Detect which cell encompasses the target text, then output its [x, y] center coordinate. 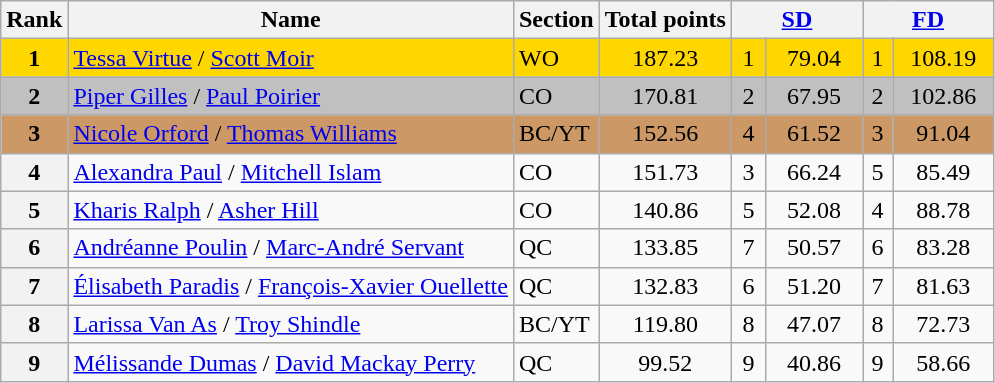
Kharis Ralph / Asher Hill [291, 210]
61.52 [814, 134]
170.81 [665, 96]
91.04 [944, 134]
67.95 [814, 96]
88.78 [944, 210]
Andréanne Poulin / Marc-André Servant [291, 248]
58.66 [944, 362]
51.20 [814, 286]
Section [556, 20]
119.80 [665, 324]
Alexandra Paul / Mitchell Islam [291, 172]
151.73 [665, 172]
187.23 [665, 58]
Mélissande Dumas / David Mackay Perry [291, 362]
102.86 [944, 96]
47.07 [814, 324]
Rank [34, 20]
SD [796, 20]
WO [556, 58]
Nicole Orford / Thomas Williams [291, 134]
66.24 [814, 172]
83.28 [944, 248]
108.19 [944, 58]
Name [291, 20]
85.49 [944, 172]
50.57 [814, 248]
133.85 [665, 248]
Élisabeth Paradis / François-Xavier Ouellette [291, 286]
72.73 [944, 324]
Tessa Virtue / Scott Moir [291, 58]
Larissa Van As / Troy Shindle [291, 324]
40.86 [814, 362]
132.83 [665, 286]
FD [928, 20]
152.56 [665, 134]
52.08 [814, 210]
Piper Gilles / Paul Poirier [291, 96]
140.86 [665, 210]
Total points [665, 20]
81.63 [944, 286]
99.52 [665, 362]
79.04 [814, 58]
